Extract the [x, y] coordinate from the center of the cell holding the provided text.  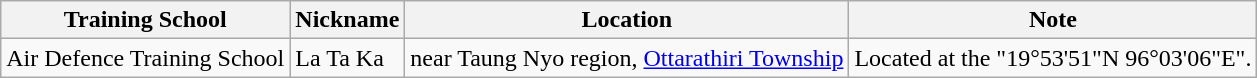
Note [1053, 20]
Air Defence Training School [146, 58]
La Ta Ka [348, 58]
Location [627, 20]
Training School [146, 20]
Located at the "19°53'51"N 96°03'06"E". [1053, 58]
near Taung Nyo region, Ottarathiri Township [627, 58]
Nickname [348, 20]
